Locate the cell with the specified text and output its (x, y) center coordinate. 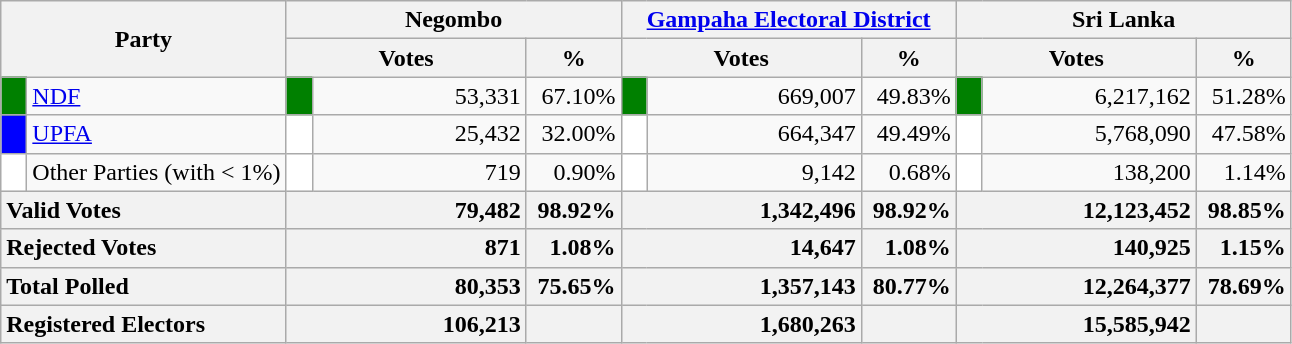
78.69% (1244, 286)
5,768,090 (1089, 134)
138,200 (1089, 172)
140,925 (1076, 248)
719 (419, 172)
Total Polled (144, 286)
80,353 (406, 286)
UPFA (156, 134)
Valid Votes (144, 210)
67.10% (574, 96)
Sri Lanka (1124, 20)
1,342,496 (741, 210)
1,357,143 (741, 286)
NDF (156, 96)
80.77% (908, 286)
1,680,263 (741, 324)
98.85% (1244, 210)
79,482 (406, 210)
49.83% (908, 96)
12,264,377 (1076, 286)
Other Parties (with < 1%) (156, 172)
32.00% (574, 134)
49.49% (908, 134)
1.15% (1244, 248)
53,331 (419, 96)
Registered Electors (144, 324)
Rejected Votes (144, 248)
1.14% (1244, 172)
47.58% (1244, 134)
12,123,452 (1076, 210)
51.28% (1244, 96)
Gampaha Electoral District (788, 20)
0.68% (908, 172)
25,432 (419, 134)
Party (144, 39)
871 (406, 248)
Negombo (454, 20)
15,585,942 (1076, 324)
669,007 (754, 96)
106,213 (406, 324)
664,347 (754, 134)
14,647 (741, 248)
9,142 (754, 172)
75.65% (574, 286)
6,217,162 (1089, 96)
0.90% (574, 172)
